From the cell containing the given text, extract its center point as (X, Y) coordinate. 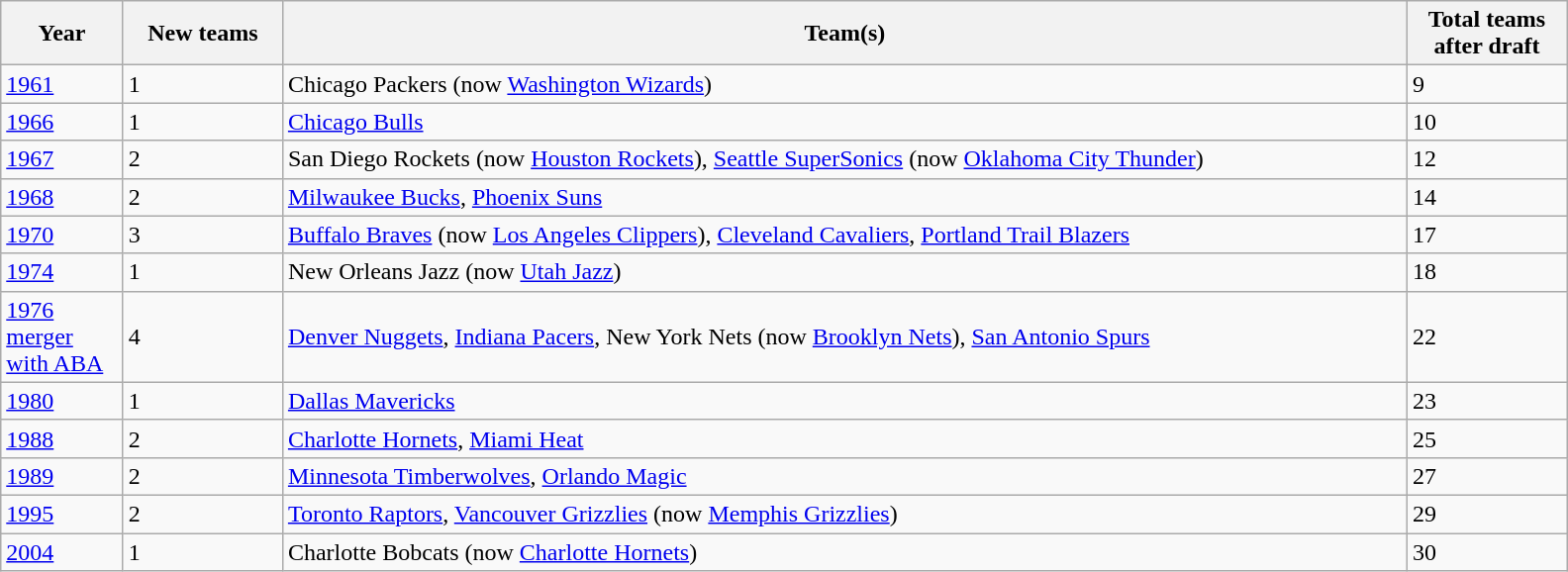
Denver Nuggets, Indiana Pacers, New York Nets (now Brooklyn Nets), San Antonio Spurs (844, 336)
18 (1487, 272)
1966 (62, 122)
1967 (62, 159)
Buffalo Braves (now Los Angeles Clippers), Cleveland Cavaliers, Portland Trail Blazers (844, 235)
30 (1487, 551)
1989 (62, 476)
New teams (202, 34)
Dallas Mavericks (844, 401)
Charlotte Hornets, Miami Heat (844, 438)
1995 (62, 514)
25 (1487, 438)
1970 (62, 235)
4 (202, 336)
Milwaukee Bucks, Phoenix Suns (844, 197)
12 (1487, 159)
1988 (62, 438)
Chicago Packers (now Washington Wizards) (844, 84)
14 (1487, 197)
22 (1487, 336)
Charlotte Bobcats (now Charlotte Hornets) (844, 551)
Year (62, 34)
29 (1487, 514)
1974 (62, 272)
3 (202, 235)
9 (1487, 84)
Chicago Bulls (844, 122)
Total teams after draft (1487, 34)
23 (1487, 401)
Toronto Raptors, Vancouver Grizzlies (now Memphis Grizzlies) (844, 514)
New Orleans Jazz (now Utah Jazz) (844, 272)
1968 (62, 197)
Team(s) (844, 34)
17 (1487, 235)
1961 (62, 84)
1976 merger with ABA (62, 336)
San Diego Rockets (now Houston Rockets), Seattle SuperSonics (now Oklahoma City Thunder) (844, 159)
2004 (62, 551)
27 (1487, 476)
10 (1487, 122)
1980 (62, 401)
Minnesota Timberwolves, Orlando Magic (844, 476)
